From the cell containing the given text, extract its center point as (x, y) coordinate. 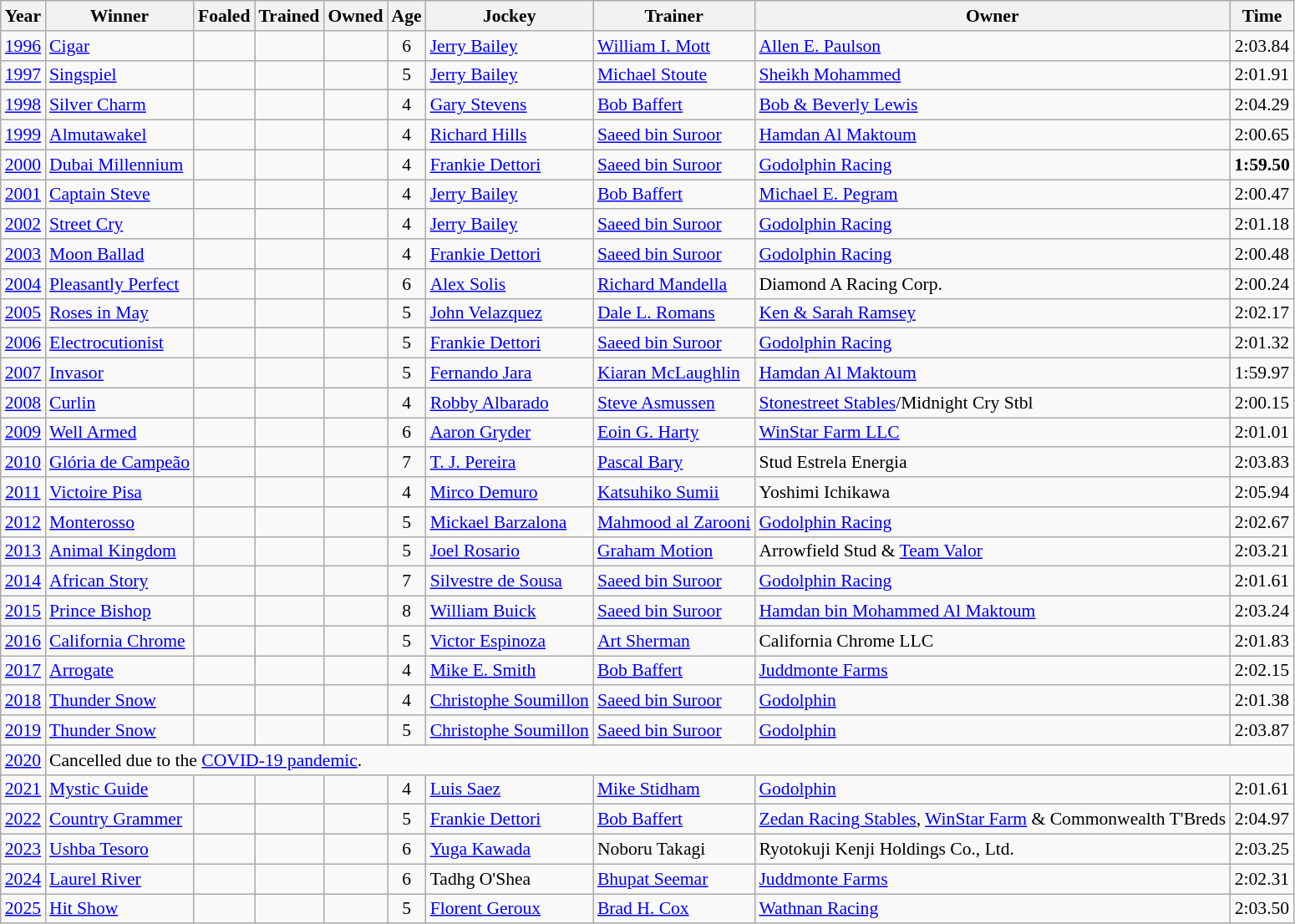
2003 (23, 254)
1999 (23, 135)
2:05.94 (1262, 492)
Art Sherman (674, 641)
Silvestre de Sousa (510, 581)
1998 (23, 105)
2:03.25 (1262, 850)
Winner (119, 16)
2:03.21 (1262, 551)
2:02.67 (1262, 522)
Sheikh Mohammed (993, 75)
2:01.32 (1262, 343)
Allen E. Paulson (993, 46)
African Story (119, 581)
1996 (23, 46)
Luis Saez (510, 789)
2011 (23, 492)
2017 (23, 671)
Pascal Bary (674, 463)
Michael E. Pegram (993, 195)
2012 (23, 522)
Ken & Sarah Ramsey (993, 313)
Tadhg O'Shea (510, 879)
Gary Stevens (510, 105)
2013 (23, 551)
2:03.50 (1262, 909)
2:03.87 (1262, 730)
Pleasantly Perfect (119, 284)
Arrogate (119, 671)
Katsuhiko Sumii (674, 492)
Stonestreet Stables/Midnight Cry Stbl (993, 403)
Bob & Beverly Lewis (993, 105)
1:59.50 (1262, 165)
Foaled (224, 16)
Graham Motion (674, 551)
Singspiel (119, 75)
John Velazquez (510, 313)
Robby Albarado (510, 403)
2:01.18 (1262, 225)
2:03.84 (1262, 46)
2002 (23, 225)
Owner (993, 16)
Country Grammer (119, 820)
Joel Rosario (510, 551)
2025 (23, 909)
2:03.83 (1262, 463)
California Chrome (119, 641)
Trainer (674, 16)
2:01.83 (1262, 641)
Hamdan bin Mohammed Al Maktoum (993, 612)
Stud Estrela Energia (993, 463)
2006 (23, 343)
2000 (23, 165)
2001 (23, 195)
Mike E. Smith (510, 671)
Diamond A Racing Corp. (993, 284)
Wathnan Racing (993, 909)
Moon Ballad (119, 254)
Prince Bishop (119, 612)
2:02.17 (1262, 313)
Laurel River (119, 879)
Mystic Guide (119, 789)
2:02.31 (1262, 879)
Victoire Pisa (119, 492)
Fernando Jara (510, 373)
Aaron Gryder (510, 433)
2020 (23, 760)
2:00.47 (1262, 195)
1:59.97 (1262, 373)
2008 (23, 403)
2:01.38 (1262, 701)
2:00.15 (1262, 403)
Mike Stidham (674, 789)
Trained (289, 16)
Mickael Barzalona (510, 522)
Brad H. Cox (674, 909)
2007 (23, 373)
Cancelled due to the COVID-19 pandemic. (670, 760)
Glória de Campeão (119, 463)
Ryotokuji Kenji Holdings Co., Ltd. (993, 850)
T. J. Pereira (510, 463)
Arrowfield Stud & Team Valor (993, 551)
Eoin G. Harty (674, 433)
Silver Charm (119, 105)
8 (407, 612)
Kiaran McLaughlin (674, 373)
2024 (23, 879)
Steve Asmussen (674, 403)
Yuga Kawada (510, 850)
Ushba Tesoro (119, 850)
Well Armed (119, 433)
2:00.65 (1262, 135)
2015 (23, 612)
Dale L. Romans (674, 313)
California Chrome LLC (993, 641)
Cigar (119, 46)
Zedan Racing Stables, WinStar Farm & Commonwealth T'Breds (993, 820)
Richard Hills (510, 135)
2:00.48 (1262, 254)
Michael Stoute (674, 75)
WinStar Farm LLC (993, 433)
2:01.01 (1262, 433)
Jockey (510, 16)
2:00.24 (1262, 284)
William Buick (510, 612)
Year (23, 16)
Electrocutionist (119, 343)
William I. Mott (674, 46)
Age (407, 16)
Roses in May (119, 313)
2022 (23, 820)
Almutawakel (119, 135)
Curlin (119, 403)
Florent Geroux (510, 909)
Street Cry (119, 225)
Alex Solis (510, 284)
2021 (23, 789)
Owned (355, 16)
Richard Mandella (674, 284)
Animal Kingdom (119, 551)
2004 (23, 284)
Captain Steve (119, 195)
Time (1262, 16)
Hit Show (119, 909)
2010 (23, 463)
2019 (23, 730)
2023 (23, 850)
Victor Espinoza (510, 641)
Noboru Takagi (674, 850)
2005 (23, 313)
2009 (23, 433)
Monterosso (119, 522)
2:03.24 (1262, 612)
Bhupat Seemar (674, 879)
2014 (23, 581)
Mahmood al Zarooni (674, 522)
Invasor (119, 373)
2018 (23, 701)
1997 (23, 75)
2:04.97 (1262, 820)
Mirco Demuro (510, 492)
Yoshimi Ichikawa (993, 492)
2:01.91 (1262, 75)
2:02.15 (1262, 671)
2016 (23, 641)
2:04.29 (1262, 105)
Dubai Millennium (119, 165)
